Detect which cell encompasses the target text, then output its (x, y) center coordinate. 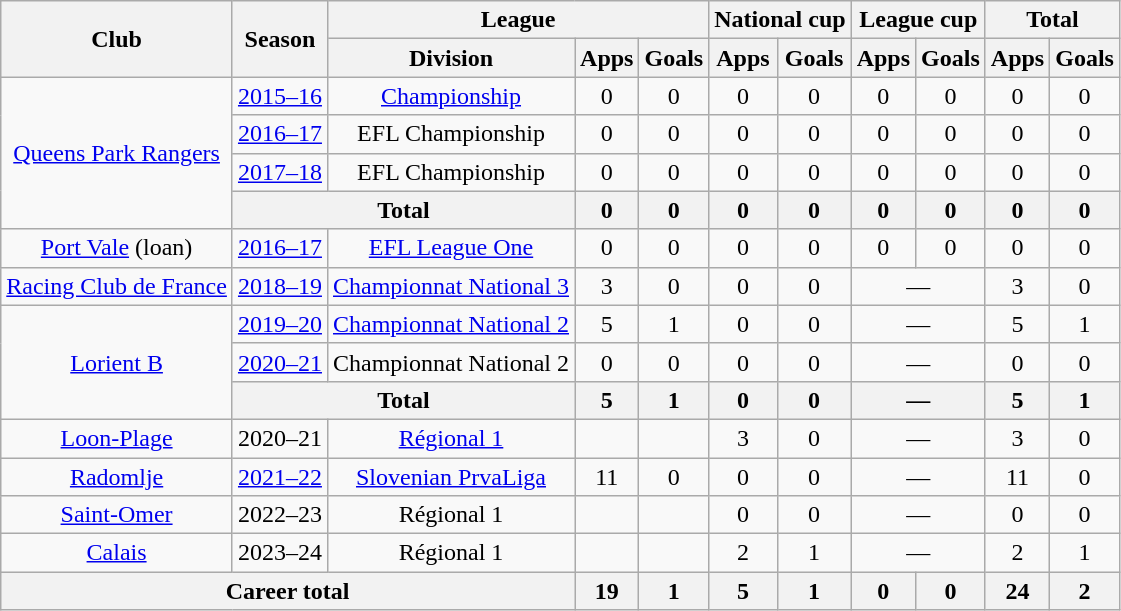
Port Vale (loan) (117, 248)
2018–19 (280, 286)
Championship (450, 96)
2023–24 (280, 553)
Saint-Omer (117, 515)
National cup (780, 20)
2015–16 (280, 96)
19 (607, 591)
Season (280, 39)
2022–23 (280, 515)
2019–20 (280, 324)
2021–22 (280, 477)
2017–18 (280, 172)
Lorient B (117, 362)
Queens Park Rangers (117, 153)
League (518, 20)
EFL League One (450, 248)
Championnat National 3 (450, 286)
Radomlje (117, 477)
Club (117, 39)
Calais (117, 553)
League cup (918, 20)
Loon-Plage (117, 438)
Division (450, 58)
Racing Club de France (117, 286)
Career total (288, 591)
Slovenian PrvaLiga (450, 477)
24 (1017, 591)
